Return (x, y) of the center of cell containing provided text 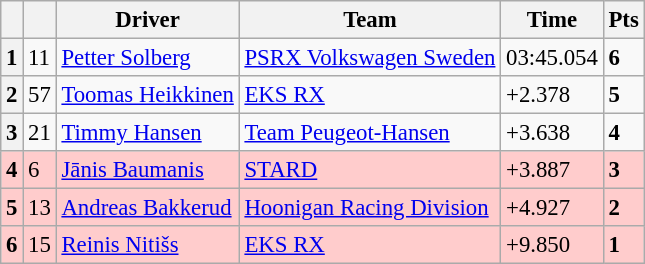
Timmy Hansen (148, 133)
Team Peugeot-Hansen (370, 133)
Petter Solberg (148, 58)
Jānis Baumanis (148, 170)
Andreas Bakkerud (148, 208)
+9.850 (552, 245)
+3.887 (552, 170)
57 (40, 95)
Team (370, 20)
11 (40, 58)
PSRX Volkswagen Sweden (370, 58)
Toomas Heikkinen (148, 95)
+3.638 (552, 133)
15 (40, 245)
Time (552, 20)
03:45.054 (552, 58)
Hoonigan Racing Division (370, 208)
STARD (370, 170)
21 (40, 133)
Reinis Nitišs (148, 245)
Pts (624, 20)
+4.927 (552, 208)
13 (40, 208)
+2.378 (552, 95)
Driver (148, 20)
